Capture the cell that displays the provided text and extract its [X, Y] central coordinate. 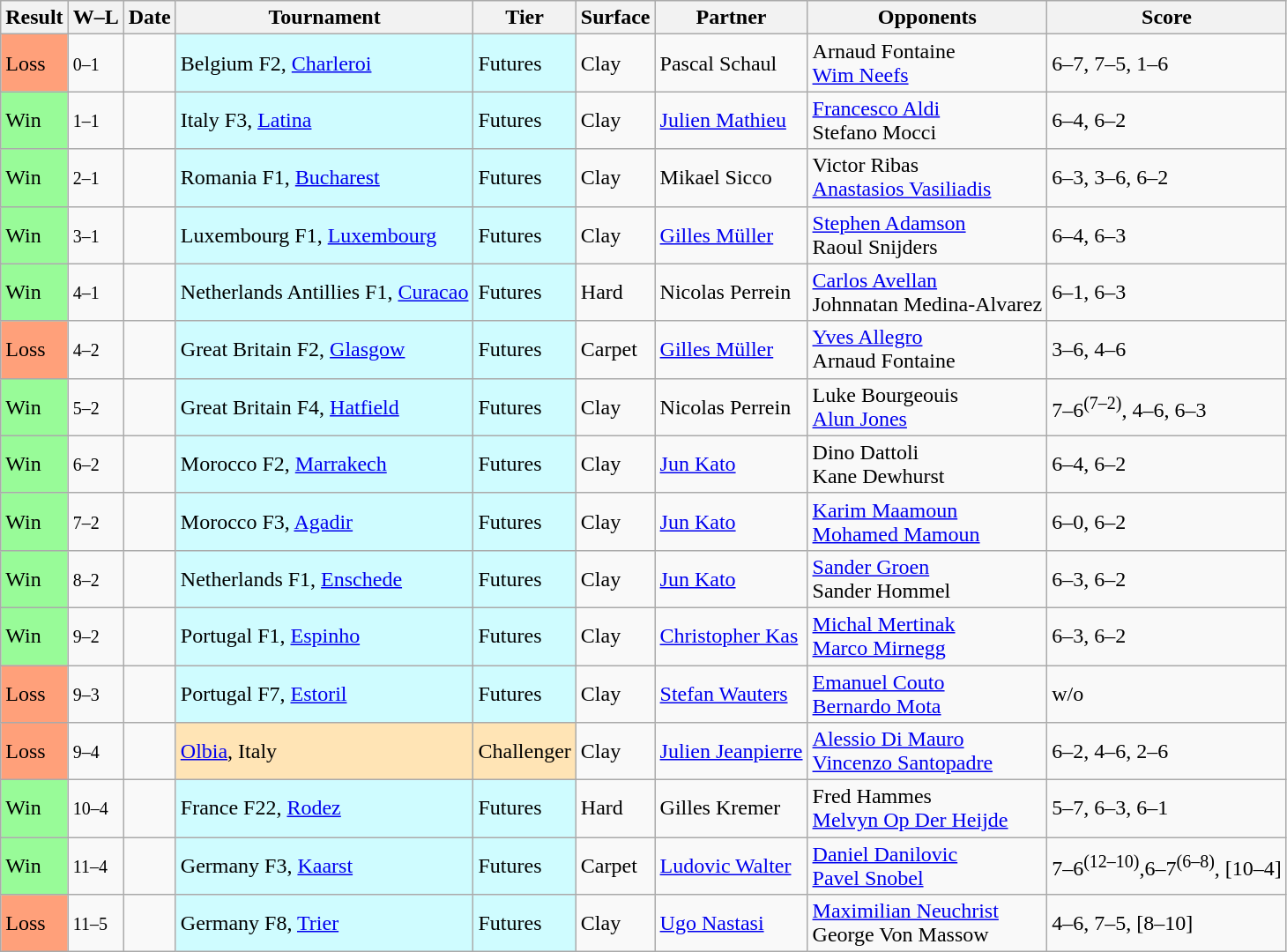
3–1 [95, 234]
Great Britain F4, Hatfield [324, 407]
7–2 [95, 522]
Portugal F1, Espinho [324, 636]
Emanuel Couto Bernardo Mota [927, 693]
9–4 [95, 751]
Arnaud Fontaine Wim Neefs [927, 63]
Romania F1, Bucharest [324, 178]
Francesco Aldi Stefano Mocci [927, 120]
Italy F3, Latina [324, 120]
Christopher Kas [732, 636]
Result [34, 18]
4–1 [95, 293]
11–5 [95, 924]
Fred Hammes Melvyn Op Der Heijde [927, 809]
Date [150, 18]
6–2 [95, 464]
0–1 [95, 63]
5–7, 6–3, 6–1 [1167, 809]
Julien Mathieu [732, 120]
1–1 [95, 120]
5–2 [95, 407]
6–0, 6–2 [1167, 522]
6–4, 6–3 [1167, 234]
Netherlands Antillies F1, Curacao [324, 293]
Pascal Schaul [732, 63]
Morocco F2, Marrakech [324, 464]
Luxembourg F1, Luxembourg [324, 234]
10–4 [95, 809]
Sander Groen Sander Hommel [927, 578]
6–3, 3–6, 6–2 [1167, 178]
Dino Dattoli Kane Dewhurst [927, 464]
11–4 [95, 866]
Maximilian Neuchrist George Von Massow [927, 924]
Germany F8, Trier [324, 924]
4–2 [95, 349]
Luke Bourgeouis Alun Jones [927, 407]
Tier [524, 18]
France F22, Rodez [324, 809]
Score [1167, 18]
w/o [1167, 693]
Belgium F2, Charleroi [324, 63]
9–3 [95, 693]
6–1, 6–3 [1167, 293]
Netherlands F1, Enschede [324, 578]
3–6, 4–6 [1167, 349]
Opponents [927, 18]
W–L [95, 18]
Gilles Kremer [732, 809]
7–6(7–2), 4–6, 6–3 [1167, 407]
Carlos Avellan Johnnatan Medina-Alvarez [927, 293]
Mikael Sicco [732, 178]
Olbia, Italy [324, 751]
Ugo Nastasi [732, 924]
Yves Allegro Arnaud Fontaine [927, 349]
Karim Maamoun Mohamed Mamoun [927, 522]
Stephen Adamson Raoul Snijders [927, 234]
9–2 [95, 636]
Great Britain F2, Glasgow [324, 349]
Challenger [524, 751]
6–7, 7–5, 1–6 [1167, 63]
Alessio Di Mauro Vincenzo Santopadre [927, 751]
7–6(12–10),6–7(6–8), [10–4] [1167, 866]
Julien Jeanpierre [732, 751]
Partner [732, 18]
Victor Ribas Anastasios Vasiliadis [927, 178]
Surface [615, 18]
4–6, 7–5, [8–10] [1167, 924]
Portugal F7, Estoril [324, 693]
Daniel Danilovic Pavel Snobel [927, 866]
2–1 [95, 178]
Morocco F3, Agadir [324, 522]
Ludovic Walter [732, 866]
Michal Mertinak Marco Mirnegg [927, 636]
8–2 [95, 578]
Germany F3, Kaarst [324, 866]
Stefan Wauters [732, 693]
Tournament [324, 18]
6–2, 4–6, 2–6 [1167, 751]
